Extract the [X, Y] coordinate from the center of the cell holding the provided text.  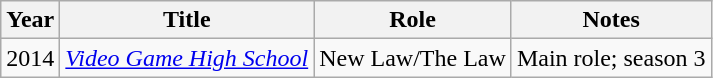
New Law/The Law [413, 58]
Year [30, 20]
Video Game High School [187, 58]
2014 [30, 58]
Notes [611, 20]
Role [413, 20]
Main role; season 3 [611, 58]
Title [187, 20]
